Identify which cell holds the provided text, then report its [x, y] central coordinate. 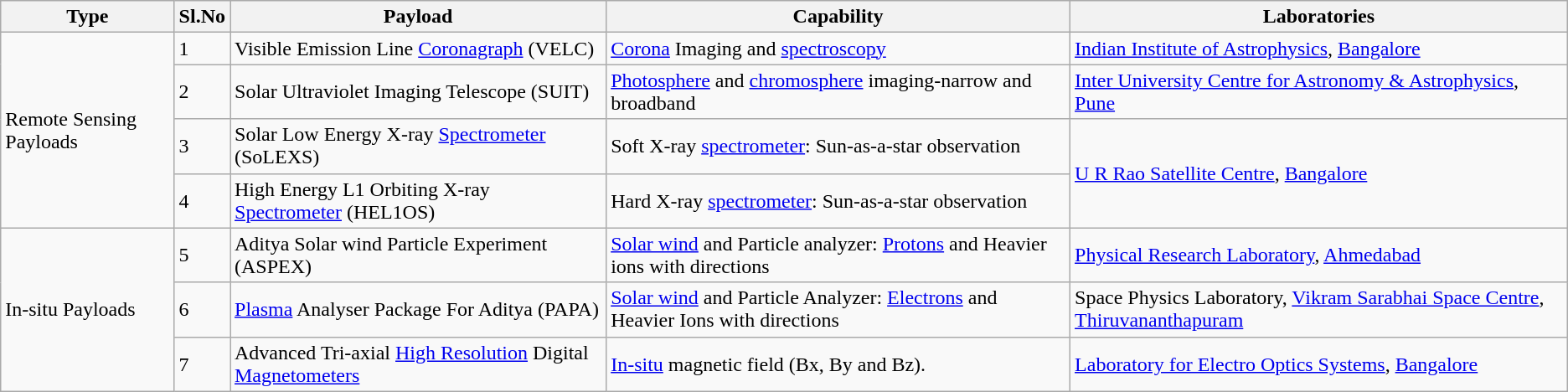
In-situ magnetic field (Bx, By and Bz). [838, 364]
Advanced Tri-axial High Resolution Digital Magnetometers [417, 364]
Laboratories [1319, 17]
Visible Emission Line Coronagraph (VELC) [417, 49]
Payload [417, 17]
Inter University Centre for Astronomy & Astrophysics, Pune [1319, 92]
Plasma Analyser Package For Aditya (PAPA) [417, 310]
Photosphere and chromosphere imaging-narrow and broadband [838, 92]
Laboratory for Electro Optics Systems, Bangalore [1319, 364]
Sl.No [202, 17]
Corona Imaging and spectroscopy [838, 49]
4 [202, 201]
Aditya Solar wind Particle Experiment (ASPEX) [417, 255]
Physical Research Laboratory, Ahmedabad [1319, 255]
7 [202, 364]
Indian Institute of Astrophysics, Bangalore [1319, 49]
3 [202, 146]
2 [202, 92]
Soft X-ray spectrometer: Sun-as-a-star observation [838, 146]
High Energy L1 Orbiting X-ray Spectrometer (HEL1OS) [417, 201]
In-situ Payloads [87, 310]
1 [202, 49]
Solar wind and Particle analyzer: Protons and Heavier ions with directions [838, 255]
U R Rao Satellite Centre, Bangalore [1319, 173]
6 [202, 310]
5 [202, 255]
Solar Ultraviolet Imaging Telescope (SUIT) [417, 92]
Hard X-ray spectrometer: Sun-as-a-star observation [838, 201]
Solar wind and Particle Analyzer: Electrons and Heavier Ions with directions [838, 310]
Capability [838, 17]
Type [87, 17]
Space Physics Laboratory, Vikram Sarabhai Space Centre, Thiruvananthapuram [1319, 310]
Solar Low Energy X-ray Spectrometer (SoLEXS) [417, 146]
Remote Sensing Payloads [87, 131]
